Extract the (X, Y) coordinate from the center of the cell holding the provided text.  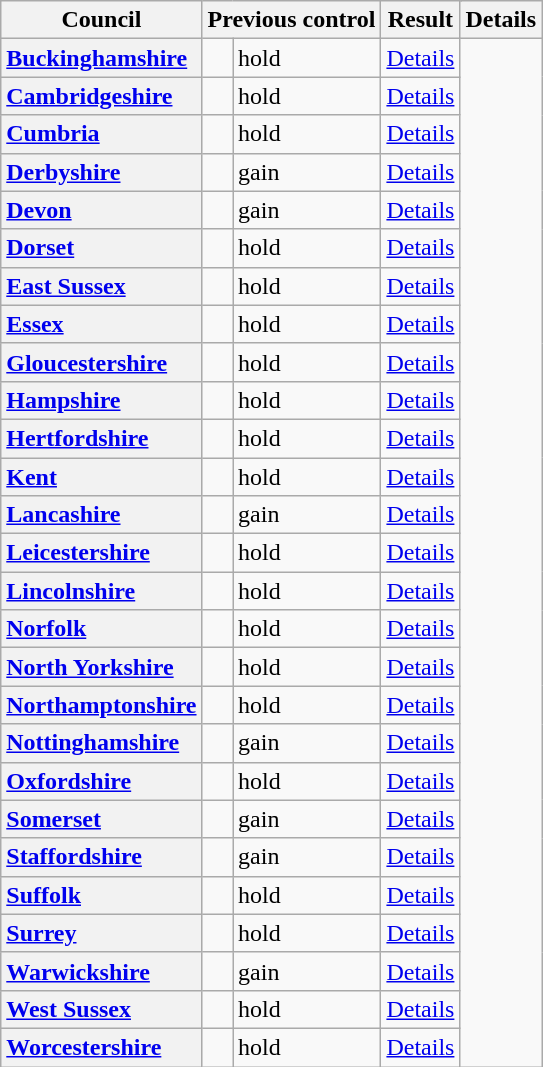
Hertfordshire (102, 438)
Devon (102, 210)
Kent (102, 477)
Buckinghamshire (102, 58)
Surrey (102, 933)
Lancashire (102, 515)
Gloucestershire (102, 362)
Derbyshire (102, 172)
Leicestershire (102, 553)
Oxfordshire (102, 781)
Cambridgeshire (102, 96)
Dorset (102, 248)
Norfolk (102, 629)
Hampshire (102, 400)
Worcestershire (102, 1047)
North Yorkshire (102, 667)
Council (102, 20)
Essex (102, 324)
Warwickshire (102, 971)
Lincolnshire (102, 591)
Suffolk (102, 895)
Result (420, 20)
East Sussex (102, 286)
Cumbria (102, 134)
Staffordshire (102, 857)
West Sussex (102, 1009)
Somerset (102, 819)
Nottinghamshire (102, 743)
Northamptonshire (102, 705)
Previous control (292, 20)
